Return the (x, y) coordinate for the center point of the cell that contains the specified text.  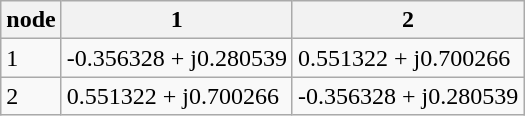
node (31, 20)
